Extract the (x, y) coordinate from the center of the cell holding the provided text.  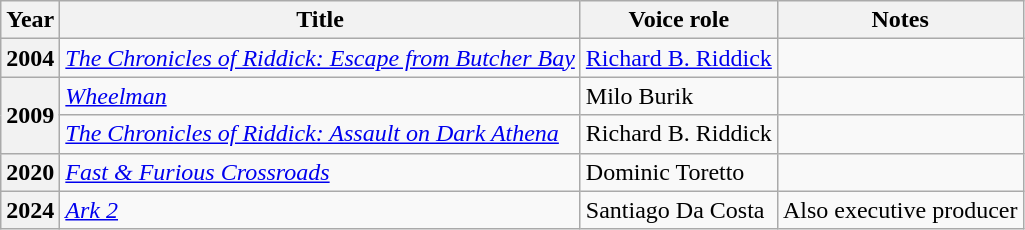
The Chronicles of Riddick: Escape from Butcher Bay (320, 58)
The Chronicles of Riddick: Assault on Dark Athena (320, 134)
Year (30, 20)
2024 (30, 210)
2004 (30, 58)
Also executive producer (900, 210)
Title (320, 20)
Dominic Toretto (678, 172)
Notes (900, 20)
Milo Burik (678, 96)
Voice role (678, 20)
Ark 2 (320, 210)
2020 (30, 172)
2009 (30, 115)
Fast & Furious Crossroads (320, 172)
Santiago Da Costa (678, 210)
Wheelman (320, 96)
